Find where the given text appears and provide that cell's center as [X, Y] coordinate. 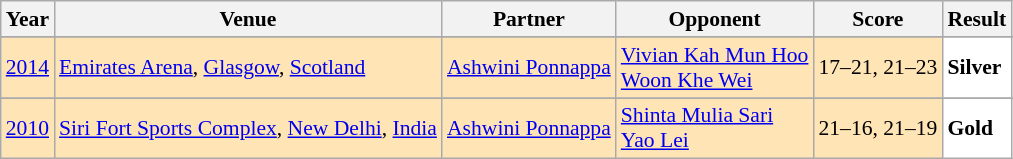
Shinta Mulia Sari Yao Lei [715, 128]
Vivian Kah Mun Hoo Woon Khe Wei [715, 68]
17–21, 21–23 [878, 68]
Partner [529, 19]
Year [28, 19]
21–16, 21–19 [878, 128]
Gold [976, 128]
Result [976, 19]
2010 [28, 128]
Siri Fort Sports Complex, New Delhi, India [248, 128]
Score [878, 19]
Opponent [715, 19]
Venue [248, 19]
Silver [976, 68]
2014 [28, 68]
Emirates Arena, Glasgow, Scotland [248, 68]
